Identify which cell holds the provided text, then report its [x, y] central coordinate. 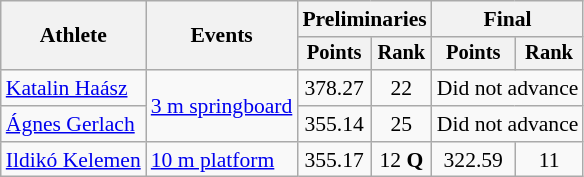
Katalin Haász [74, 88]
3 m springboard [222, 106]
Events [222, 36]
378.27 [334, 88]
22 [402, 88]
355.14 [334, 124]
25 [402, 124]
Final [508, 19]
Athlete [74, 36]
Preliminaries [364, 19]
Ágnes Gerlach [74, 124]
